Return the [X, Y] coordinate for the center point of the cell that contains the specified text.  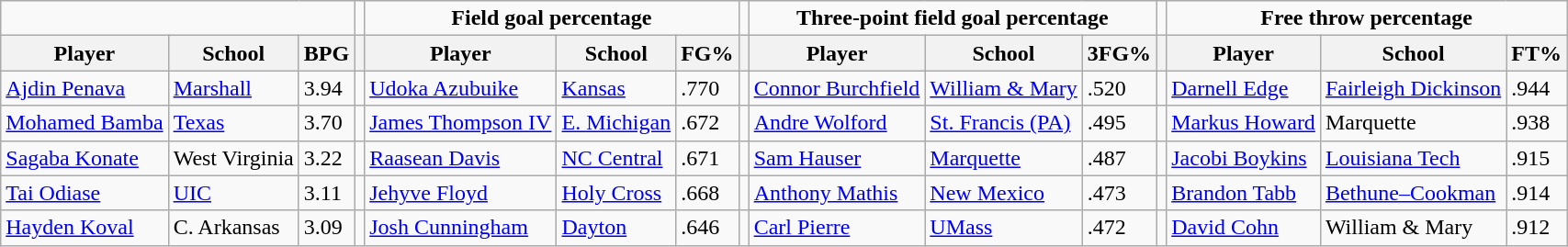
Connor Burchfield [837, 88]
Josh Cunningham [461, 228]
Holy Cross [616, 193]
.944 [1537, 88]
NC Central [616, 158]
E. Michigan [616, 123]
C. Arkansas [233, 228]
Tai Odiase [85, 193]
Carl Pierre [837, 228]
New Mexico [1003, 193]
3FG% [1119, 53]
UIC [233, 193]
3.22 [326, 158]
3.70 [326, 123]
Udoka Azubuike [461, 88]
.914 [1537, 193]
St. Francis (PA) [1003, 123]
3.94 [326, 88]
Free throw percentage [1367, 18]
Jehyve Floyd [461, 193]
.472 [1119, 228]
FG% [707, 53]
FT% [1537, 53]
.671 [707, 158]
.495 [1119, 123]
Marshall [233, 88]
.915 [1537, 158]
.520 [1119, 88]
.668 [707, 193]
Sagaba Konate [85, 158]
Anthony Mathis [837, 193]
Texas [233, 123]
Mohamed Bamba [85, 123]
UMass [1003, 228]
Sam Hauser [837, 158]
Hayden Koval [85, 228]
.487 [1119, 158]
Bethune–Cookman [1413, 193]
Darnell Edge [1244, 88]
3.09 [326, 228]
BPG [326, 53]
Ajdin Penava [85, 88]
3.11 [326, 193]
Fairleigh Dickinson [1413, 88]
Kansas [616, 88]
Jacobi Boykins [1244, 158]
.646 [707, 228]
Andre Wolford [837, 123]
.770 [707, 88]
.912 [1537, 228]
Louisiana Tech [1413, 158]
.672 [707, 123]
Brandon Tabb [1244, 193]
David Cohn [1244, 228]
Dayton [616, 228]
Three-point field goal percentage [953, 18]
.938 [1537, 123]
Markus Howard [1244, 123]
.473 [1119, 193]
James Thompson IV [461, 123]
West Virginia [233, 158]
Field goal percentage [551, 18]
Raasean Davis [461, 158]
